Locate the cell with the specified text and output its [X, Y] center coordinate. 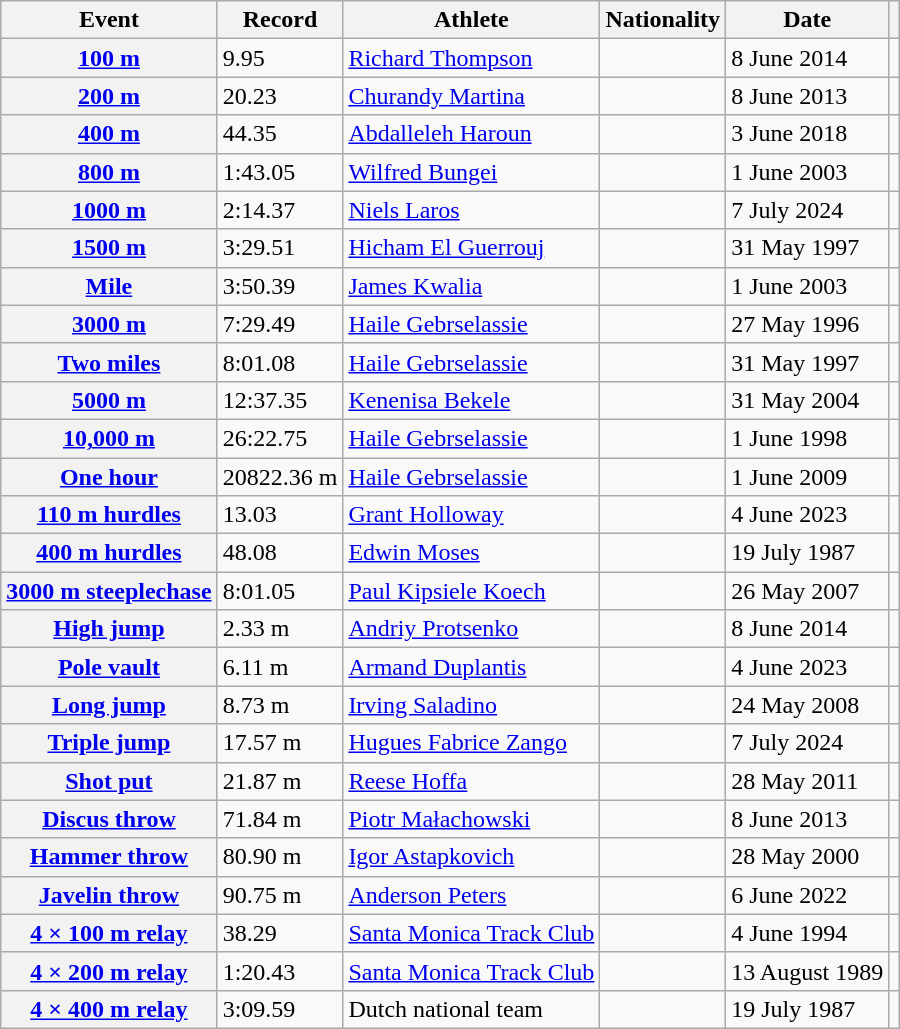
28 May 2011 [808, 781]
Javelin throw [109, 895]
Grant Holloway [472, 515]
8:01.05 [280, 591]
Nationality [663, 20]
1:43.05 [280, 172]
4 × 400 m relay [109, 1009]
400 m hurdles [109, 553]
Shot put [109, 781]
Anderson Peters [472, 895]
13 August 1989 [808, 971]
Wilfred Bungei [472, 172]
4 June 1994 [808, 933]
Long jump [109, 705]
Hugues Fabrice Zango [472, 743]
10,000 m [109, 438]
27 May 1996 [808, 324]
3:29.51 [280, 248]
28 May 2000 [808, 857]
1500 m [109, 248]
12:37.35 [280, 400]
1 June 2009 [808, 477]
20822.36 m [280, 477]
Igor Astapkovich [472, 857]
Athlete [472, 20]
8.73 m [280, 705]
Two miles [109, 362]
20.23 [280, 96]
Richard Thompson [472, 58]
Event [109, 20]
24 May 2008 [808, 705]
Reese Hoffa [472, 781]
100 m [109, 58]
Hammer throw [109, 857]
Hicham El Guerrouj [472, 248]
31 May 2004 [808, 400]
5000 m [109, 400]
2:14.37 [280, 210]
6.11 m [280, 667]
Irving Saladino [472, 705]
Discus throw [109, 819]
1000 m [109, 210]
High jump [109, 629]
44.35 [280, 134]
2.33 m [280, 629]
1 June 1998 [808, 438]
Mile [109, 286]
3 June 2018 [808, 134]
Edwin Moses [472, 553]
26:22.75 [280, 438]
James Kwalia [472, 286]
7:29.49 [280, 324]
Armand Duplantis [472, 667]
Date [808, 20]
Piotr Małachowski [472, 819]
Triple jump [109, 743]
4 × 100 m relay [109, 933]
200 m [109, 96]
48.08 [280, 553]
17.57 m [280, 743]
8:01.08 [280, 362]
Abdalleleh Haroun [472, 134]
Niels Laros [472, 210]
71.84 m [280, 819]
3:09.59 [280, 1009]
Dutch national team [472, 1009]
21.87 m [280, 781]
3000 m [109, 324]
400 m [109, 134]
90.75 m [280, 895]
26 May 2007 [808, 591]
Pole vault [109, 667]
Churandy Martina [472, 96]
9.95 [280, 58]
1:20.43 [280, 971]
3:50.39 [280, 286]
Andriy Protsenko [472, 629]
13.03 [280, 515]
Paul Kipsiele Koech [472, 591]
110 m hurdles [109, 515]
Kenenisa Bekele [472, 400]
38.29 [280, 933]
3000 m steeplechase [109, 591]
80.90 m [280, 857]
800 m [109, 172]
Record [280, 20]
6 June 2022 [808, 895]
4 × 200 m relay [109, 971]
One hour [109, 477]
